Capture the cell that displays the provided text and extract its (x, y) central coordinate. 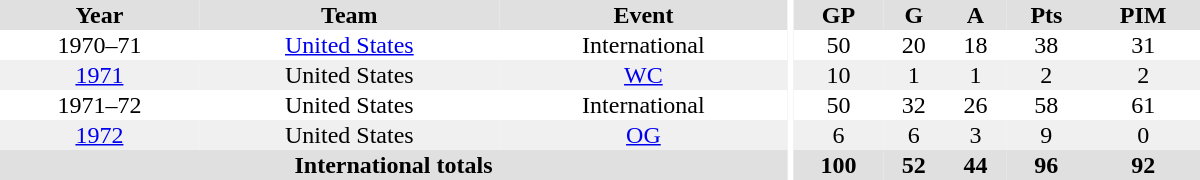
Year (100, 15)
1970–71 (100, 45)
A (976, 15)
52 (914, 165)
32 (914, 105)
WC (644, 75)
GP (838, 15)
3 (976, 135)
20 (914, 45)
26 (976, 105)
Team (350, 15)
100 (838, 165)
10 (838, 75)
44 (976, 165)
38 (1046, 45)
31 (1143, 45)
Pts (1046, 15)
Event (644, 15)
1972 (100, 135)
96 (1046, 165)
92 (1143, 165)
61 (1143, 105)
58 (1046, 105)
18 (976, 45)
PIM (1143, 15)
1971 (100, 75)
0 (1143, 135)
OG (644, 135)
G (914, 15)
9 (1046, 135)
International totals (394, 165)
1971–72 (100, 105)
